For the text-containing cell, return its midpoint in [x, y] coordinate format. 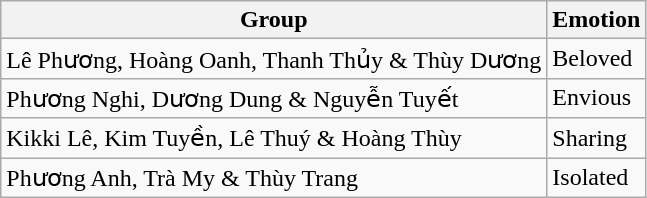
Kikki Lê, Kim Tuyền, Lê Thuý & Hoàng Thùy [274, 138]
Lê Phương, Hoàng Oanh, Thanh Thủy & Thùy Dương [274, 59]
Beloved [596, 59]
Emotion [596, 20]
Group [274, 20]
Sharing [596, 138]
Phương Anh, Trà My & Thùy Trang [274, 178]
Isolated [596, 178]
Envious [596, 98]
Phương Nghi, Dương Dung & Nguyễn Tuyết [274, 98]
